Scan for the cell matching the given text and deliver its [X, Y] coordinate at center. 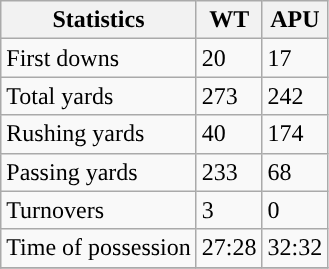
Statistics [99, 20]
242 [295, 96]
WT [229, 20]
32:32 [295, 248]
0 [295, 210]
Rushing yards [99, 134]
Turnovers [99, 210]
17 [295, 58]
Passing yards [99, 172]
174 [295, 134]
20 [229, 58]
233 [229, 172]
3 [229, 210]
27:28 [229, 248]
273 [229, 96]
APU [295, 20]
Time of possession [99, 248]
First downs [99, 58]
40 [229, 134]
68 [295, 172]
Total yards [99, 96]
